Output the (x, y) coordinate of the center of the cell containing the given text.  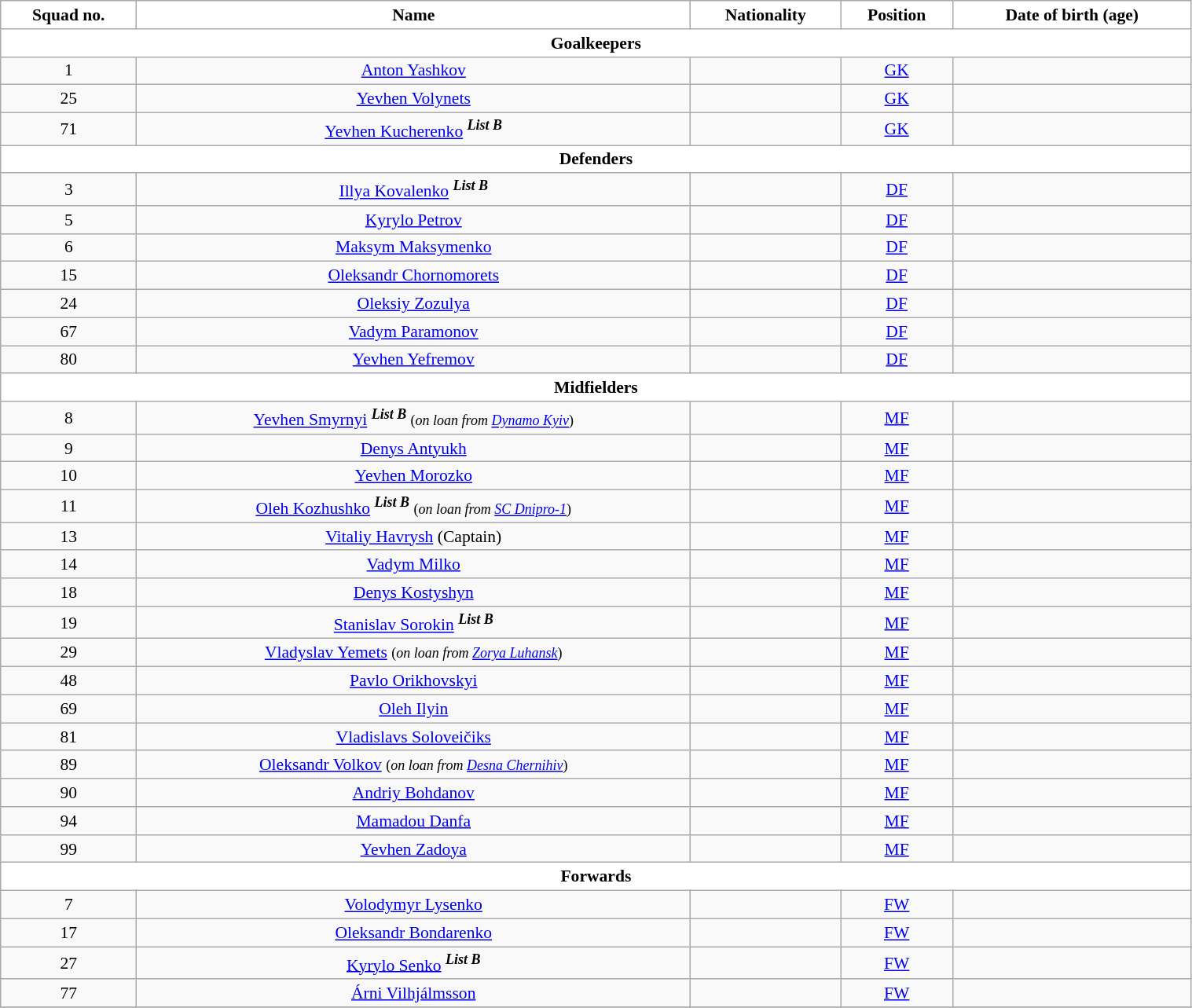
Goalkeepers (596, 43)
Vadym Paramonov (413, 332)
69 (69, 709)
Árni Vilhjálmsson (413, 994)
Oleksandr Volkov (on loan from Desna Chernihiv) (413, 765)
11 (69, 506)
Stanislav Sorokin List B (413, 622)
7 (69, 905)
Maksym Maksymenko (413, 248)
14 (69, 565)
81 (69, 737)
19 (69, 622)
Illya Kovalenko List B (413, 190)
Yevhen Kucherenko List B (413, 129)
Denys Antyukh (413, 449)
71 (69, 129)
1 (69, 71)
Midfielders (596, 388)
Kyrylo Petrov (413, 220)
77 (69, 994)
Oleh Ilyin (413, 709)
27 (69, 963)
10 (69, 476)
6 (69, 248)
18 (69, 592)
94 (69, 821)
13 (69, 537)
Pavlo Orikhovskyi (413, 681)
Kyrylo Senko List B (413, 963)
8 (69, 418)
Yevhen Zadoya (413, 849)
Andriy Bohdanov (413, 793)
Name (413, 15)
Yevhen Morozko (413, 476)
99 (69, 849)
Vladyslav Yemets (on loan from Zorya Luhansk) (413, 653)
Volodymyr Lysenko (413, 905)
Yevhen Smyrnyi List B (on loan from Dynamo Kyiv) (413, 418)
Mamadou Danfa (413, 821)
Defenders (596, 159)
80 (69, 360)
Oleksandr Bondarenko (413, 933)
67 (69, 332)
3 (69, 190)
48 (69, 681)
Oleh Kozhushko List B (on loan from SC Dnipro-1) (413, 506)
5 (69, 220)
Denys Kostyshyn (413, 592)
Nationality (765, 15)
89 (69, 765)
24 (69, 304)
Oleksandr Chornomorets (413, 276)
Vadym Milko (413, 565)
Squad no. (69, 15)
Anton Yashkov (413, 71)
29 (69, 653)
Forwards (596, 877)
25 (69, 99)
Position (897, 15)
Date of birth (age) (1072, 15)
Yevhen Volynets (413, 99)
Yevhen Yefremov (413, 360)
17 (69, 933)
15 (69, 276)
Vladislavs Soloveičiks (413, 737)
Vitaliy Havrysh (Captain) (413, 537)
90 (69, 793)
9 (69, 449)
Oleksiy Zozulya (413, 304)
